Find where the given text appears and provide that cell's center as (X, Y) coordinate. 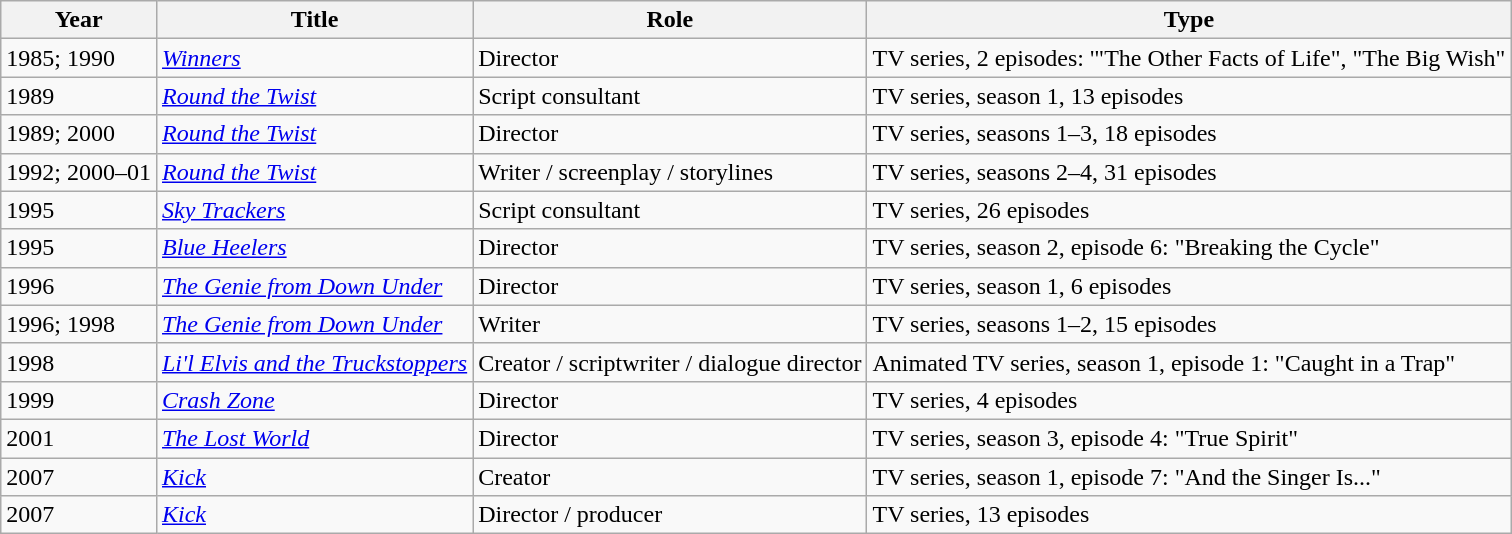
Li'l Elvis and the Truckstoppers (314, 362)
1996 (79, 286)
Animated TV series, season 1, episode 1: "Caught in a Trap" (1189, 362)
Year (79, 20)
1985; 1990 (79, 58)
TV series, seasons 1–2, 15 episodes (1189, 324)
Type (1189, 20)
1989; 2000 (79, 134)
TV series, 4 episodes (1189, 400)
1998 (79, 362)
Sky Trackers (314, 210)
TV series, 2 episodes: '"The Other Facts of Life", "The Big Wish" (1189, 58)
Creator / scriptwriter / dialogue director (670, 362)
1996; 1998 (79, 324)
TV series, seasons 2–4, 31 episodes (1189, 172)
TV series, seasons 1–3, 18 episodes (1189, 134)
The Lost World (314, 438)
Role (670, 20)
TV series, season 3, episode 4: "True Spirit" (1189, 438)
Blue Heelers (314, 248)
TV series, season 1, 13 episodes (1189, 96)
TV series, season 1, 6 episodes (1189, 286)
1989 (79, 96)
TV series, 13 episodes (1189, 515)
Winners (314, 58)
1992; 2000–01 (79, 172)
Creator (670, 477)
Title (314, 20)
Crash Zone (314, 400)
TV series, 26 episodes (1189, 210)
Director / producer (670, 515)
1999 (79, 400)
TV series, season 1, episode 7: "And the Singer Is..." (1189, 477)
2001 (79, 438)
Writer (670, 324)
Writer / screenplay / storylines (670, 172)
TV series, season 2, episode 6: "Breaking the Cycle" (1189, 248)
